Find where the given text appears and provide that cell's center as (X, Y) coordinate. 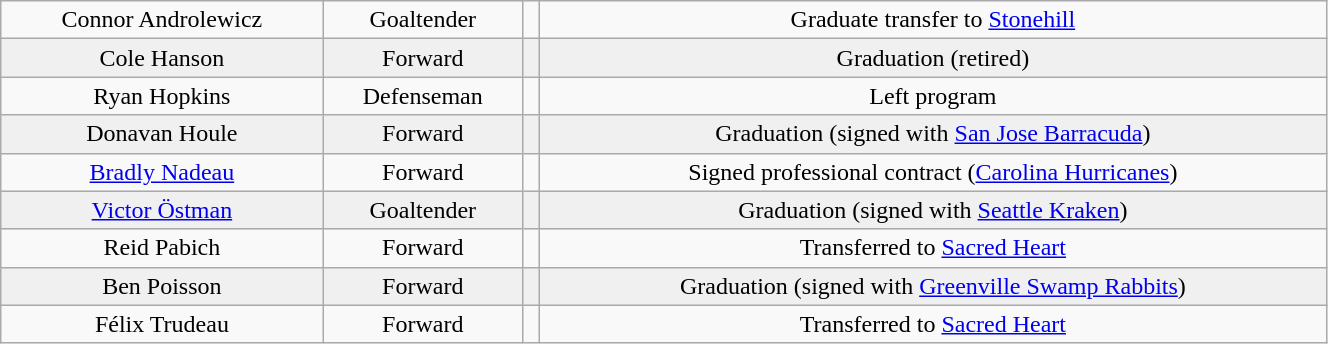
Reid Pabich (162, 248)
Victor Östman (162, 210)
Graduate transfer to Stonehill (932, 20)
Left program (932, 96)
Signed professional contract (Carolina Hurricanes) (932, 172)
Graduation (signed with Greenville Swamp Rabbits) (932, 286)
Defenseman (422, 96)
Cole Hanson (162, 58)
Graduation (retired) (932, 58)
Bradly Nadeau (162, 172)
Donavan Houle (162, 134)
Graduation (signed with Seattle Kraken) (932, 210)
Ben Poisson (162, 286)
Félix Trudeau (162, 324)
Ryan Hopkins (162, 96)
Graduation (signed with San Jose Barracuda) (932, 134)
Connor Androlewicz (162, 20)
